Detect which cell encompasses the target text, then output its (x, y) center coordinate. 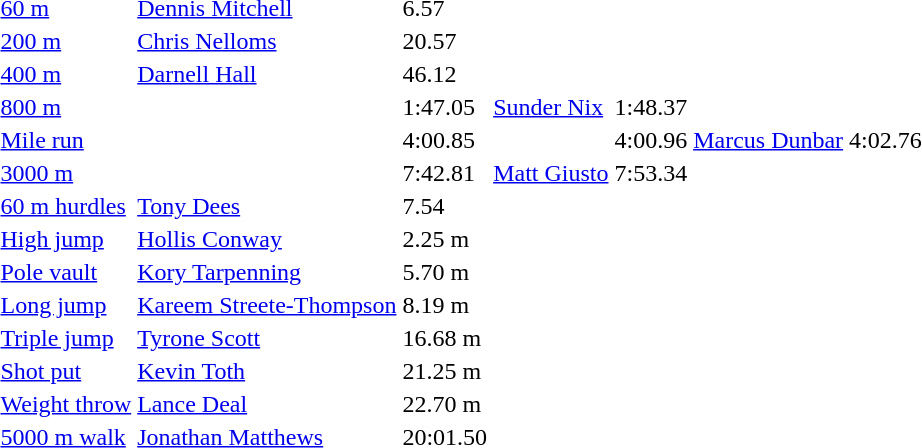
7:53.34 (651, 173)
1:47.05 (445, 107)
Tyrone Scott (267, 338)
Sunder Nix (551, 107)
22.70 m (445, 404)
16.68 m (445, 338)
Tony Dees (267, 206)
Matt Giusto (551, 173)
7.54 (445, 206)
Lance Deal (267, 404)
Darnell Hall (267, 74)
20.57 (445, 41)
4:00.96 (651, 140)
Chris Nelloms (267, 41)
2.25 m (445, 239)
Kareem Streete-Thompson (267, 305)
Hollis Conway (267, 239)
Marcus Dunbar (768, 140)
46.12 (445, 74)
7:42.81 (445, 173)
5.70 m (445, 272)
8.19 m (445, 305)
21.25 m (445, 371)
Kory Tarpenning (267, 272)
4:00.85 (445, 140)
1:48.37 (651, 107)
Kevin Toth (267, 371)
